Pinpoint the cell where the given text exists, returning its (X, Y) midpoint coordinate. 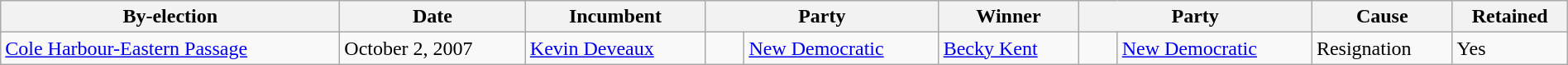
Retained (1510, 17)
Winner (1009, 17)
Becky Kent (1009, 48)
By-election (170, 17)
Cause (1382, 17)
Kevin Deveaux (615, 48)
Yes (1510, 48)
Resignation (1382, 48)
Date (433, 17)
October 2, 2007 (433, 48)
Cole Harbour-Eastern Passage (170, 48)
Incumbent (615, 17)
